For the text-containing cell, return its midpoint in [x, y] coordinate format. 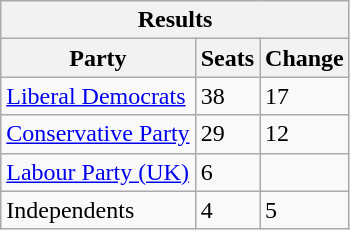
Change [305, 58]
Labour Party (UK) [98, 172]
38 [227, 96]
17 [305, 96]
4 [227, 210]
6 [227, 172]
Liberal Democrats [98, 96]
5 [305, 210]
Results [176, 20]
Party [98, 58]
Independents [98, 210]
12 [305, 134]
29 [227, 134]
Conservative Party [98, 134]
Seats [227, 58]
